Search for the cell housing the specified text and yield its (x, y) center coordinate. 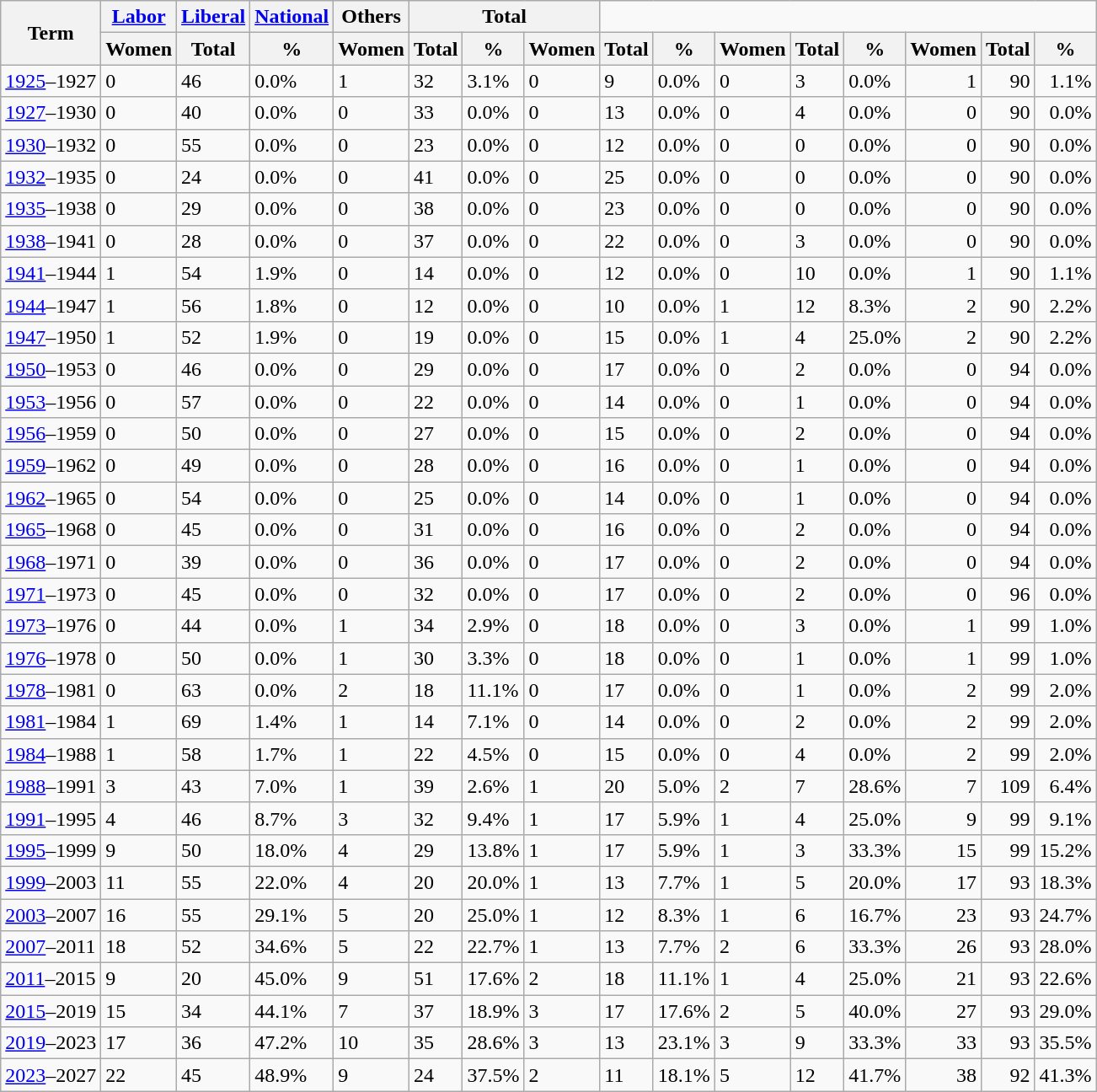
1947–1950 (51, 337)
47.2% (292, 1043)
8.7% (292, 818)
9.4% (494, 818)
13.8% (494, 850)
37.5% (494, 1075)
44 (214, 626)
49 (214, 466)
2007–2011 (51, 947)
22.7% (494, 947)
18.1% (684, 1075)
1971–1973 (51, 594)
19 (436, 337)
1991–1995 (51, 818)
2019–2023 (51, 1043)
92 (1008, 1075)
1.7% (292, 754)
18.9% (494, 1011)
48.9% (292, 1075)
26 (944, 947)
1927–1930 (51, 113)
Labor (139, 17)
18.3% (1065, 882)
45.0% (292, 979)
57 (214, 402)
40.0% (875, 1011)
40 (214, 113)
1965–1968 (51, 530)
1953–1956 (51, 402)
4.5% (494, 754)
56 (214, 305)
43 (214, 786)
24.7% (1065, 914)
2023–2027 (51, 1075)
2.6% (494, 786)
15.2% (1065, 850)
Liberal (214, 17)
1959–1962 (51, 466)
1938–1941 (51, 241)
1956–1959 (51, 434)
18.0% (292, 850)
1925–1927 (51, 81)
23.1% (684, 1043)
22.6% (1065, 979)
1950–1953 (51, 369)
1981–1984 (51, 722)
41.3% (1065, 1075)
1973–1976 (51, 626)
96 (1008, 594)
1.8% (292, 305)
Term (51, 33)
1932–1935 (51, 177)
28.0% (1065, 947)
34.6% (292, 947)
21 (944, 979)
1935–1938 (51, 209)
1995–1999 (51, 850)
1988–1991 (51, 786)
1999–2003 (51, 882)
51 (436, 979)
41 (436, 177)
National (292, 17)
1944–1947 (51, 305)
1962–1965 (51, 498)
35 (436, 1043)
63 (214, 690)
1976–1978 (51, 658)
58 (214, 754)
1968–1971 (51, 562)
29.0% (1065, 1011)
2015–2019 (51, 1011)
3.1% (494, 81)
69 (214, 722)
44.1% (292, 1011)
2011–2015 (51, 979)
2.9% (494, 626)
1930–1932 (51, 145)
29.1% (292, 914)
7.1% (494, 722)
Others (372, 17)
31 (436, 530)
30 (436, 658)
41.7% (875, 1075)
35.5% (1065, 1043)
1941–1944 (51, 273)
6.4% (1065, 786)
16.7% (875, 914)
3.3% (494, 658)
7.0% (292, 786)
1984–1988 (51, 754)
22.0% (292, 882)
5.0% (684, 786)
1.4% (292, 722)
109 (1008, 786)
2003–2007 (51, 914)
1978–1981 (51, 690)
9.1% (1065, 818)
